For the text-containing cell, return its midpoint in [x, y] coordinate format. 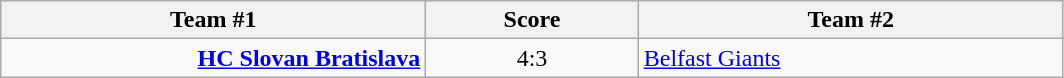
Belfast Giants [850, 58]
Team #2 [850, 20]
HC Slovan Bratislava [214, 58]
4:3 [532, 58]
Score [532, 20]
Team #1 [214, 20]
